Find where the given text appears and provide that cell's center as [X, Y] coordinate. 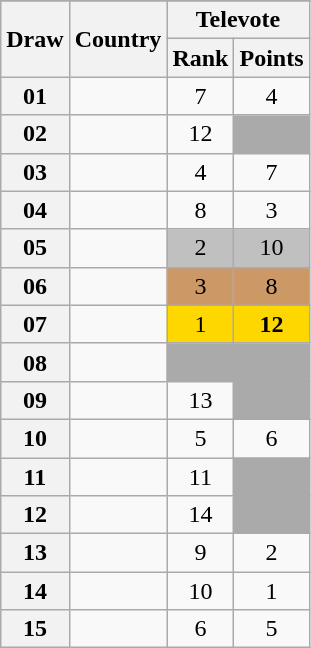
02 [35, 134]
Draw [35, 39]
07 [35, 324]
Points [272, 58]
Rank [200, 58]
03 [35, 172]
Country [118, 39]
01 [35, 96]
15 [35, 629]
06 [35, 286]
09 [35, 400]
05 [35, 248]
Televote [238, 20]
04 [35, 210]
9 [200, 553]
08 [35, 362]
